Search for the cell housing the specified text and yield its [x, y] center coordinate. 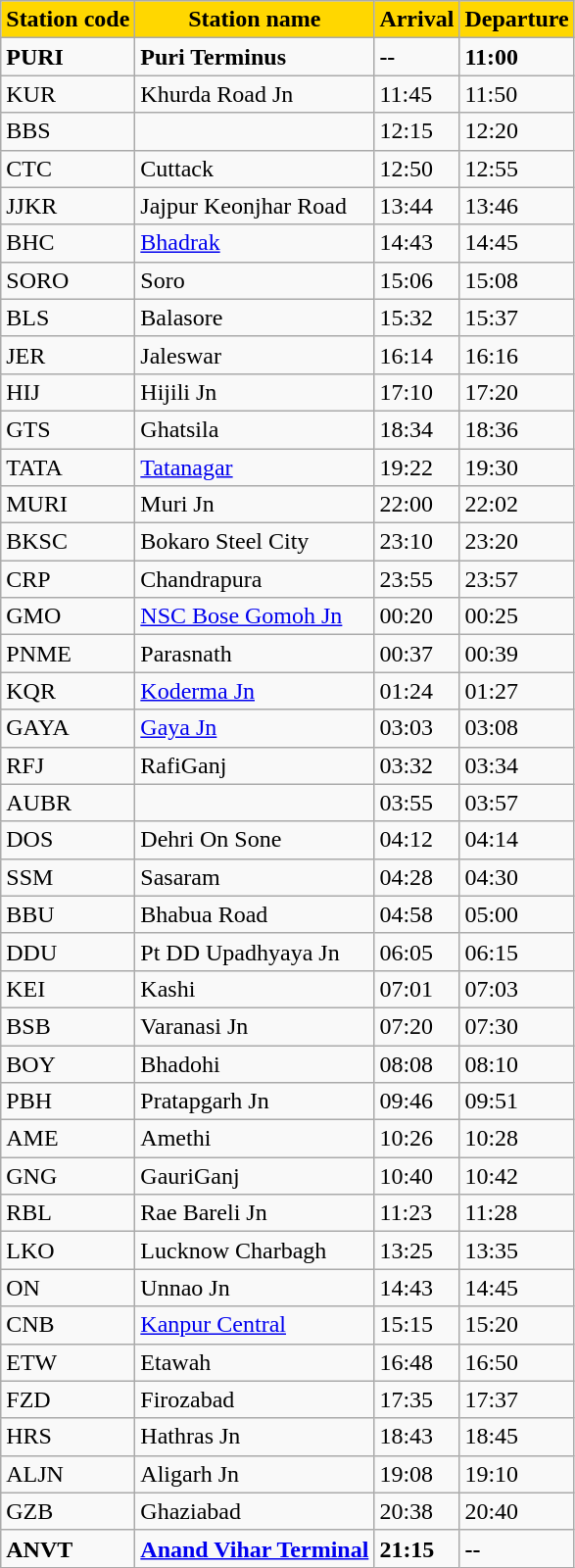
04:30 [517, 877]
BSB [69, 1026]
Unnao Jn [255, 1288]
16:16 [517, 355]
Bokaro Steel City [255, 542]
Soro [255, 280]
23:55 [417, 579]
NSC Bose Gomoh Jn [255, 616]
BHC [69, 243]
17:37 [517, 1399]
11:00 [517, 57]
ANVT [69, 1548]
15:32 [417, 318]
10:26 [417, 1139]
GNG [69, 1176]
MURI [69, 505]
16:14 [417, 355]
GauriGanj [255, 1176]
17:20 [517, 392]
GMO [69, 616]
03:34 [517, 765]
05:00 [517, 914]
18:45 [517, 1437]
KQR [69, 691]
CTC [69, 169]
Rae Bareli Jn [255, 1213]
Bhadohi [255, 1063]
Aligarh Jn [255, 1474]
BBU [69, 914]
18:36 [517, 429]
SSM [69, 877]
22:00 [417, 505]
00:37 [417, 654]
04:12 [417, 840]
10:28 [517, 1139]
22:02 [517, 505]
21:15 [417, 1548]
BLS [69, 318]
GAYA [69, 728]
15:37 [517, 318]
17:35 [417, 1399]
01:27 [517, 691]
10:42 [517, 1176]
20:40 [517, 1511]
Puri Terminus [255, 57]
BOY [69, 1063]
Station name [255, 20]
AME [69, 1139]
00:39 [517, 654]
Tatanagar [255, 467]
CRP [69, 579]
ALJN [69, 1474]
15:20 [517, 1325]
20:38 [417, 1511]
00:25 [517, 616]
12:55 [517, 169]
PBH [69, 1102]
GTS [69, 429]
Station code [69, 20]
PURI [69, 57]
BBS [69, 131]
Ghaziabad [255, 1511]
09:46 [417, 1102]
07:20 [417, 1026]
ON [69, 1288]
Kanpur Central [255, 1325]
09:51 [517, 1102]
KUR [69, 94]
19:30 [517, 467]
Hijili Jn [255, 392]
19:22 [417, 467]
Bhabua Road [255, 914]
11:45 [417, 94]
RafiGanj [255, 765]
07:01 [417, 989]
19:10 [517, 1474]
17:10 [417, 392]
13:46 [517, 206]
Dehri On Sone [255, 840]
12:15 [417, 131]
19:08 [417, 1474]
03:32 [417, 765]
23:20 [517, 542]
Anand Vihar Terminal [255, 1548]
16:50 [517, 1362]
CNB [69, 1325]
Departure [517, 20]
AUBR [69, 803]
Etawah [255, 1362]
Sasaram [255, 877]
Kashi [255, 989]
Gaya Jn [255, 728]
Jaleswar [255, 355]
04:14 [517, 840]
JER [69, 355]
KEI [69, 989]
08:08 [417, 1063]
15:15 [417, 1325]
DOS [69, 840]
04:28 [417, 877]
TATA [69, 467]
13:35 [517, 1250]
13:25 [417, 1250]
11:23 [417, 1213]
SORO [69, 280]
12:20 [517, 131]
08:10 [517, 1063]
04:58 [417, 914]
07:30 [517, 1026]
LKO [69, 1250]
13:44 [417, 206]
Jajpur Keonjhar Road [255, 206]
Koderma Jn [255, 691]
FZD [69, 1399]
Ghatsila [255, 429]
Bhadrak [255, 243]
Pratapgarh Jn [255, 1102]
Arrival [417, 20]
DDU [69, 952]
ETW [69, 1362]
16:48 [417, 1362]
00:20 [417, 616]
GZB [69, 1511]
RFJ [69, 765]
Hathras Jn [255, 1437]
Chandrapura [255, 579]
03:55 [417, 803]
Parasnath [255, 654]
03:08 [517, 728]
01:24 [417, 691]
Balasore [255, 318]
07:03 [517, 989]
11:50 [517, 94]
15:08 [517, 280]
RBL [69, 1213]
Cuttack [255, 169]
18:34 [417, 429]
12:50 [417, 169]
Khurda Road Jn [255, 94]
18:43 [417, 1437]
Varanasi Jn [255, 1026]
Lucknow Charbagh [255, 1250]
23:10 [417, 542]
15:06 [417, 280]
BKSC [69, 542]
HRS [69, 1437]
JJKR [69, 206]
06:05 [417, 952]
Firozabad [255, 1399]
Pt DD Upadhyaya Jn [255, 952]
23:57 [517, 579]
03:57 [517, 803]
03:03 [417, 728]
HIJ [69, 392]
Amethi [255, 1139]
Muri Jn [255, 505]
10:40 [417, 1176]
PNME [69, 654]
06:15 [517, 952]
11:28 [517, 1213]
